Return (X, Y) of the center of cell containing provided text 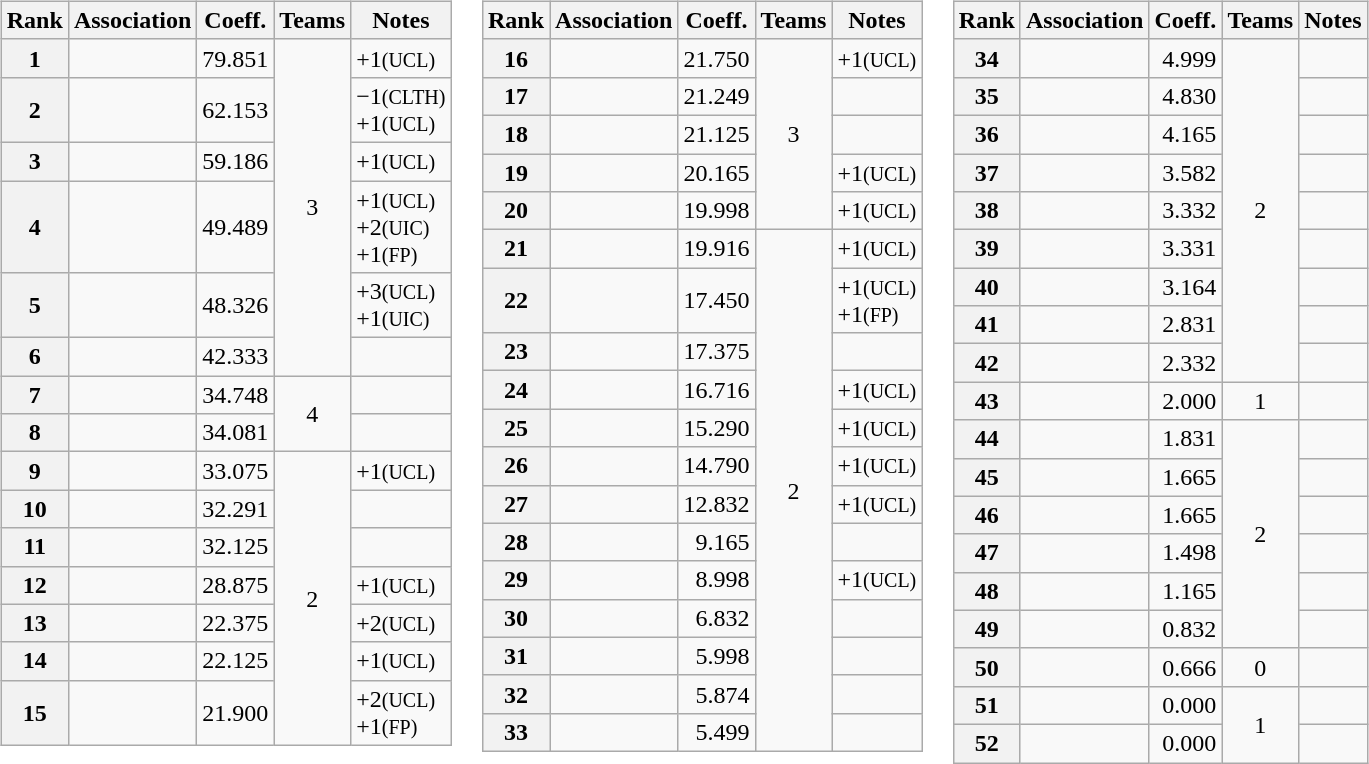
31 (516, 656)
11 (34, 547)
32.125 (236, 547)
52 (986, 743)
4.165 (1186, 134)
42.333 (236, 357)
3.582 (1186, 173)
17.375 (716, 352)
22 (516, 300)
16.716 (716, 390)
24 (516, 390)
23 (516, 352)
21 (516, 249)
48 (986, 591)
5.874 (716, 694)
40 (986, 287)
+2(UCL) +1(FP) (401, 712)
16 (516, 58)
17.450 (716, 300)
10 (34, 509)
29 (516, 580)
47 (986, 553)
62.153 (236, 110)
0 (1260, 667)
19.916 (716, 249)
20 (516, 211)
3.332 (1186, 211)
22.375 (236, 623)
0.666 (1186, 667)
5.998 (716, 656)
15 (34, 712)
+1(UCL) +1(FP) (877, 300)
4.830 (1186, 96)
21.249 (716, 96)
7 (34, 395)
48.326 (236, 306)
+3(UCL) +1(UIC) (401, 306)
6.832 (716, 618)
14.790 (716, 466)
+2(UCL) (401, 623)
19.998 (716, 211)
35 (986, 96)
−1(CLTH) +1(UCL) (401, 110)
2.000 (1186, 401)
20.165 (716, 173)
37 (986, 173)
4.999 (1186, 58)
1.165 (1186, 591)
41 (986, 325)
38 (986, 211)
1.831 (1186, 439)
15.290 (716, 428)
34.081 (236, 433)
44 (986, 439)
8 (34, 433)
18 (516, 134)
50 (986, 667)
1.498 (1186, 553)
9.165 (716, 542)
0.832 (1186, 629)
33 (516, 732)
30 (516, 618)
32.291 (236, 509)
3.164 (1186, 287)
33.075 (236, 471)
6 (34, 357)
59.186 (236, 161)
3.331 (1186, 249)
13 (34, 623)
5 (34, 306)
21.125 (716, 134)
14 (34, 661)
32 (516, 694)
21.750 (716, 58)
45 (986, 477)
2.831 (1186, 325)
21.900 (236, 712)
+1(UCL) +2(UIC) +1(FP) (401, 226)
49 (986, 629)
9 (34, 471)
28 (516, 542)
39 (986, 249)
17 (516, 96)
46 (986, 515)
36 (986, 134)
12 (34, 585)
22.125 (236, 661)
25 (516, 428)
5.499 (716, 732)
43 (986, 401)
34.748 (236, 395)
34 (986, 58)
42 (986, 363)
51 (986, 705)
12.832 (716, 504)
49.489 (236, 226)
28.875 (236, 585)
79.851 (236, 58)
27 (516, 504)
8.998 (716, 580)
2.332 (1186, 363)
19 (516, 173)
26 (516, 466)
